Output the [X, Y] coordinate of the center of the cell containing the given text.  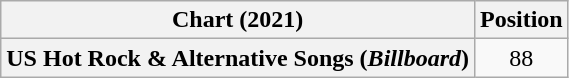
US Hot Rock & Alternative Songs (Billboard) [238, 58]
Position [521, 20]
Chart (2021) [238, 20]
88 [521, 58]
